Scan for the cell matching the given text and deliver its [x, y] coordinate at center. 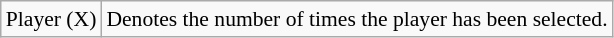
Player (X) [52, 19]
Denotes the number of times the player has been selected. [356, 19]
